Detect which cell encompasses the target text, then output its (X, Y) center coordinate. 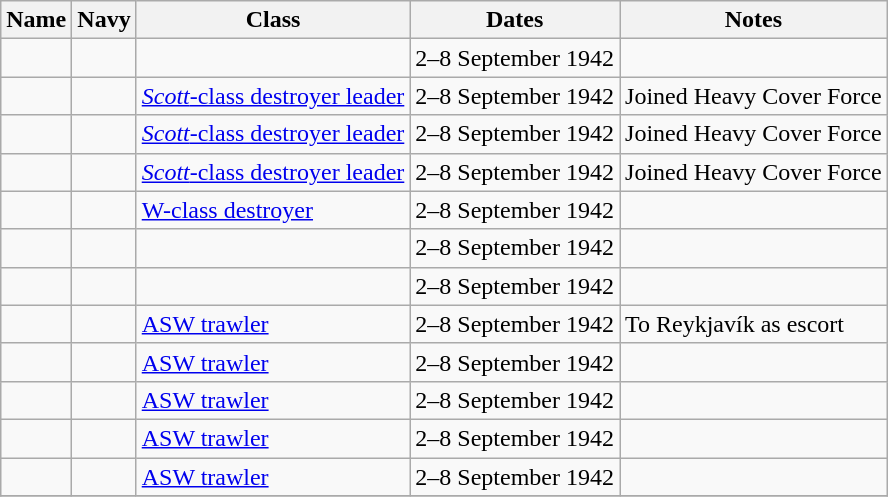
To Reykjavík as escort (754, 324)
Notes (754, 20)
Dates (515, 20)
Navy (104, 20)
Name (36, 20)
Class (273, 20)
W-class destroyer (273, 210)
